Find where the given text appears and provide that cell's center as [x, y] coordinate. 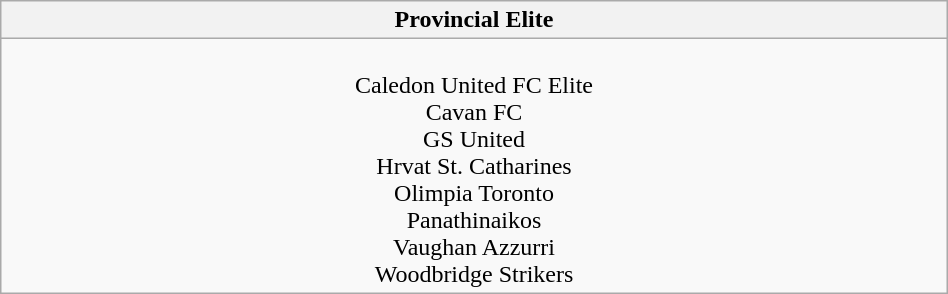
Caledon United FC Elite Cavan FC GS United Hrvat St. Catharines Olimpia Toronto Panathinaikos Vaughan Azzurri Woodbridge Strikers [474, 166]
Provincial Elite [474, 20]
